Locate the cell with the specified text and output its [x, y] center coordinate. 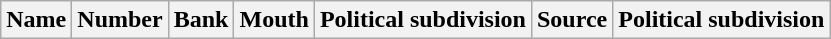
Bank [201, 20]
Number [120, 20]
Mouth [274, 20]
Source [572, 20]
Name [36, 20]
